Return (X, Y) of the center of cell containing provided text 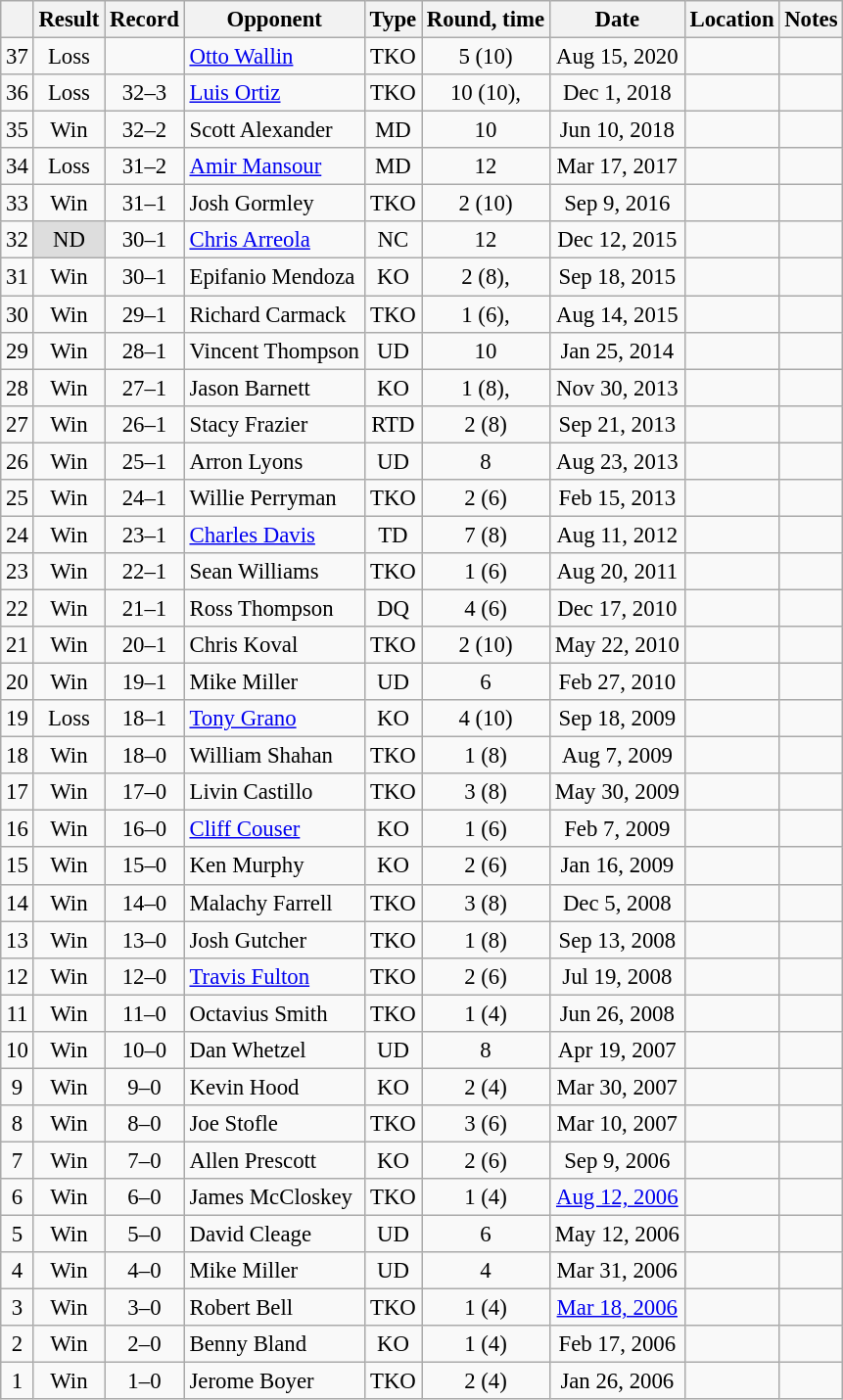
20–1 (145, 645)
34 (18, 166)
Aug 11, 2012 (617, 535)
4 (6) (486, 608)
Mar 17, 2017 (617, 166)
4–0 (145, 1271)
Jan 25, 2014 (617, 350)
ND (69, 240)
27 (18, 424)
11–0 (145, 1013)
15–0 (145, 866)
Aug 23, 2013 (617, 461)
28–1 (145, 350)
3 (18, 1308)
Sep 13, 2008 (617, 940)
Date (617, 20)
7 (8) (486, 535)
Aug 20, 2011 (617, 572)
33 (18, 204)
32 (18, 240)
David Cleage (274, 1235)
Aug 12, 2006 (617, 1197)
Dan Whetzel (274, 1050)
5 (18, 1235)
17 (18, 792)
2–0 (145, 1344)
Round, time (486, 20)
2 (18, 1344)
Arron Lyons (274, 461)
10–0 (145, 1050)
15 (18, 866)
5 (10) (486, 57)
16 (18, 829)
Charles Davis (274, 535)
Jun 10, 2018 (617, 130)
TD (393, 535)
Dec 12, 2015 (617, 240)
Kevin Hood (274, 1087)
29–1 (145, 314)
Nov 30, 2013 (617, 388)
4 (10) (486, 719)
Result (69, 20)
9 (18, 1087)
William Shahan (274, 756)
Feb 15, 2013 (617, 498)
3–0 (145, 1308)
26 (18, 461)
Dec 1, 2018 (617, 93)
DQ (393, 608)
2 (8) (486, 424)
Dec 5, 2008 (617, 903)
31 (18, 277)
Mar 10, 2007 (617, 1124)
Cliff Couser (274, 829)
Vincent Thompson (274, 350)
Mar 18, 2006 (617, 1308)
10 (10), (486, 93)
Sep 18, 2015 (617, 277)
Benny Bland (274, 1344)
Notes (811, 20)
May 22, 2010 (617, 645)
Allen Prescott (274, 1160)
Octavius Smith (274, 1013)
James McCloskey (274, 1197)
7–0 (145, 1160)
14–0 (145, 903)
17–0 (145, 792)
Chris Koval (274, 645)
Mar 30, 2007 (617, 1087)
Aug 15, 2020 (617, 57)
Sep 9, 2006 (617, 1160)
25 (18, 498)
Sep 21, 2013 (617, 424)
21–1 (145, 608)
Jul 19, 2008 (617, 976)
18–0 (145, 756)
25–1 (145, 461)
13 (18, 940)
Mar 31, 2006 (617, 1271)
32–2 (145, 130)
May 30, 2009 (617, 792)
Type (393, 20)
Feb 27, 2010 (617, 682)
24 (18, 535)
22 (18, 608)
26–1 (145, 424)
NC (393, 240)
Scott Alexander (274, 130)
1–0 (145, 1381)
Josh Gutcher (274, 940)
Stacy Frazier (274, 424)
20 (18, 682)
Livin Castillo (274, 792)
18–1 (145, 719)
32–3 (145, 93)
Chris Arreola (274, 240)
1 (6), (486, 314)
19 (18, 719)
23 (18, 572)
Luis Ortiz (274, 93)
8–0 (145, 1124)
3 (6) (486, 1124)
35 (18, 130)
22–1 (145, 572)
Travis Fulton (274, 976)
14 (18, 903)
Opponent (274, 20)
21 (18, 645)
Willie Perryman (274, 498)
Epifanio Mendoza (274, 277)
Apr 19, 2007 (617, 1050)
Ken Murphy (274, 866)
18 (18, 756)
Location (732, 20)
29 (18, 350)
7 (18, 1160)
Jason Barnett (274, 388)
Feb 17, 2006 (617, 1344)
Amir Mansour (274, 166)
Richard Carmack (274, 314)
May 12, 2006 (617, 1235)
Aug 7, 2009 (617, 756)
Otto Wallin (274, 57)
Jun 26, 2008 (617, 1013)
Robert Bell (274, 1308)
Tony Grano (274, 719)
19–1 (145, 682)
Jan 16, 2009 (617, 866)
1 (8), (486, 388)
28 (18, 388)
Jerome Boyer (274, 1381)
36 (18, 93)
9–0 (145, 1087)
30 (18, 314)
12–0 (145, 976)
Joe Stofle (274, 1124)
Sep 18, 2009 (617, 719)
31–1 (145, 204)
Ross Thompson (274, 608)
6–0 (145, 1197)
1 (18, 1381)
Malachy Farrell (274, 903)
11 (18, 1013)
27–1 (145, 388)
31–2 (145, 166)
Aug 14, 2015 (617, 314)
24–1 (145, 498)
Josh Gormley (274, 204)
Sean Williams (274, 572)
Jan 26, 2006 (617, 1381)
RTD (393, 424)
Record (145, 20)
37 (18, 57)
2 (8), (486, 277)
16–0 (145, 829)
13–0 (145, 940)
Dec 17, 2010 (617, 608)
5–0 (145, 1235)
Sep 9, 2016 (617, 204)
23–1 (145, 535)
Feb 7, 2009 (617, 829)
